Identify which cell holds the provided text, then report its (X, Y) central coordinate. 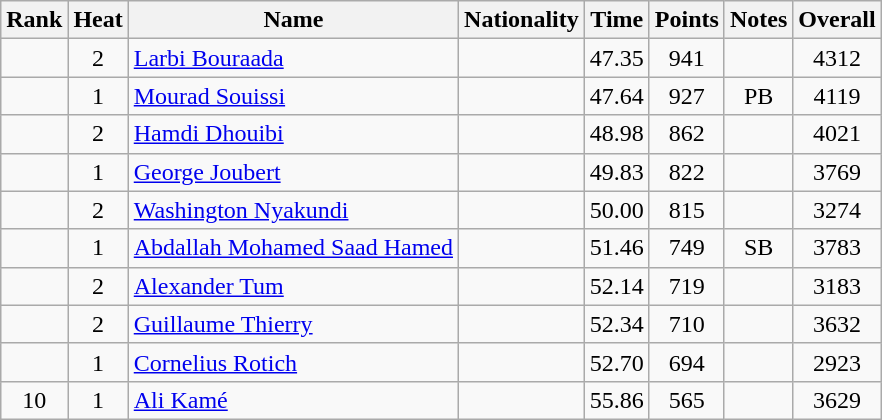
Heat (98, 20)
Alexander Tum (293, 286)
4312 (837, 58)
PB (758, 96)
Washington Nyakundi (293, 210)
Name (293, 20)
815 (686, 210)
Time (616, 20)
50.00 (616, 210)
Overall (837, 20)
Nationality (522, 20)
862 (686, 134)
Hamdi Dhouibi (293, 134)
47.64 (616, 96)
Mourad Souissi (293, 96)
3769 (837, 172)
3783 (837, 248)
52.34 (616, 324)
822 (686, 172)
710 (686, 324)
48.98 (616, 134)
52.70 (616, 362)
Notes (758, 20)
10 (34, 400)
4021 (837, 134)
694 (686, 362)
Cornelius Rotich (293, 362)
Guillaume Thierry (293, 324)
3183 (837, 286)
719 (686, 286)
Rank (34, 20)
55.86 (616, 400)
Points (686, 20)
3274 (837, 210)
Abdallah Mohamed Saad Hamed (293, 248)
49.83 (616, 172)
Ali Kamé (293, 400)
4119 (837, 96)
941 (686, 58)
52.14 (616, 286)
3632 (837, 324)
3629 (837, 400)
749 (686, 248)
Larbi Bouraada (293, 58)
SB (758, 248)
51.46 (616, 248)
927 (686, 96)
2923 (837, 362)
George Joubert (293, 172)
47.35 (616, 58)
565 (686, 400)
